Provide the (X, Y) coordinate of the cell's center where the given text is located.  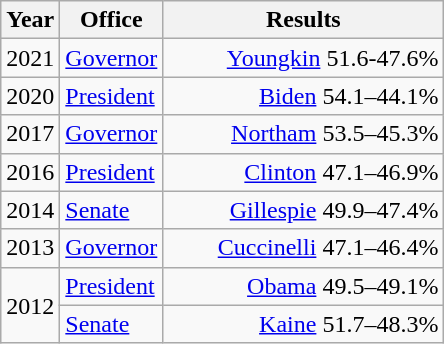
Clinton 47.1–46.9% (304, 172)
2012 (30, 305)
Northam 53.5–45.3% (304, 134)
Office (112, 20)
Year (30, 20)
Youngkin 51.6-47.6% (304, 58)
2016 (30, 172)
Biden 54.1–44.1% (304, 96)
Obama 49.5–49.1% (304, 286)
Gillespie 49.9–47.4% (304, 210)
2017 (30, 134)
2021 (30, 58)
2014 (30, 210)
Results (304, 20)
Cuccinelli 47.1–46.4% (304, 248)
2013 (30, 248)
Kaine 51.7–48.3% (304, 324)
2020 (30, 96)
